From the cell containing the given text, extract its center point as [x, y] coordinate. 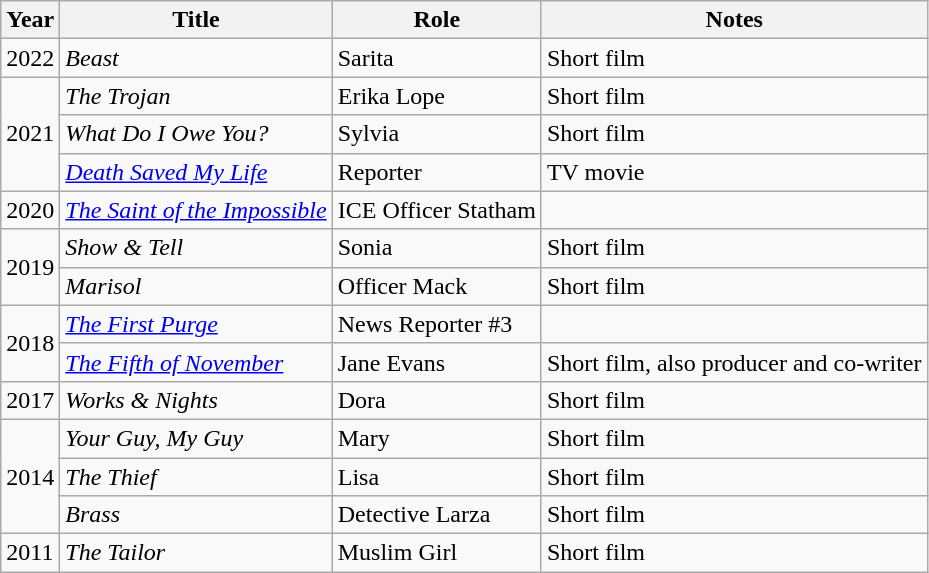
The Saint of the Impossible [196, 210]
Officer Mack [436, 286]
Short film, also producer and co-writer [734, 362]
Title [196, 20]
Reporter [436, 172]
2020 [30, 210]
The Thief [196, 477]
Dora [436, 400]
Brass [196, 515]
What Do I Owe You? [196, 134]
2021 [30, 134]
2022 [30, 58]
Marisol [196, 286]
2018 [30, 343]
Sarita [436, 58]
Jane Evans [436, 362]
The Fifth of November [196, 362]
Mary [436, 438]
Your Guy, My Guy [196, 438]
Detective Larza [436, 515]
2019 [30, 267]
Sylvia [436, 134]
Works & Nights [196, 400]
Sonia [436, 248]
Muslim Girl [436, 553]
Year [30, 20]
News Reporter #3 [436, 324]
The First Purge [196, 324]
The Trojan [196, 96]
2011 [30, 553]
ICE Officer Statham [436, 210]
2014 [30, 476]
Beast [196, 58]
Show & Tell [196, 248]
2017 [30, 400]
TV movie [734, 172]
The Tailor [196, 553]
Role [436, 20]
Lisa [436, 477]
Erika Lope [436, 96]
Notes [734, 20]
Death Saved My Life [196, 172]
